Detect which cell encompasses the target text, then output its (x, y) center coordinate. 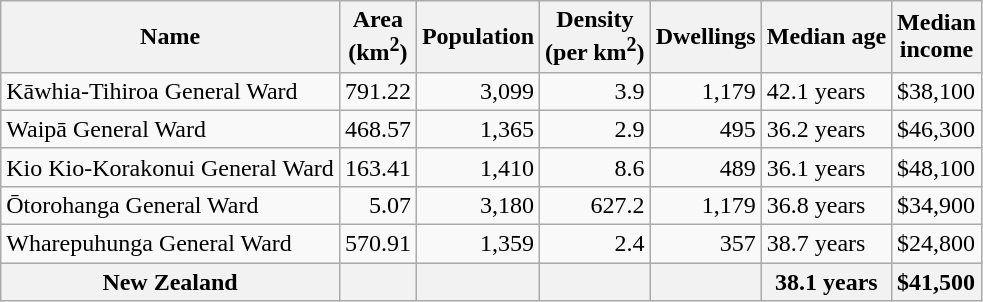
$38,100 (937, 91)
Ōtorohanga General Ward (170, 205)
38.7 years (826, 244)
36.1 years (826, 167)
38.1 years (826, 282)
3,099 (478, 91)
Kāwhia-Tihiroa General Ward (170, 91)
1,359 (478, 244)
2.9 (596, 129)
Medianincome (937, 37)
New Zealand (170, 282)
1,365 (478, 129)
Dwellings (706, 37)
3.9 (596, 91)
468.57 (378, 129)
570.91 (378, 244)
42.1 years (826, 91)
627.2 (596, 205)
495 (706, 129)
Name (170, 37)
36.8 years (826, 205)
$48,100 (937, 167)
2.4 (596, 244)
36.2 years (826, 129)
Median age (826, 37)
163.41 (378, 167)
791.22 (378, 91)
Waipā General Ward (170, 129)
Density(per km2) (596, 37)
Population (478, 37)
Area(km2) (378, 37)
5.07 (378, 205)
3,180 (478, 205)
$46,300 (937, 129)
489 (706, 167)
$41,500 (937, 282)
8.6 (596, 167)
Kio Kio-Korakonui General Ward (170, 167)
357 (706, 244)
$24,800 (937, 244)
Wharepuhunga General Ward (170, 244)
1,410 (478, 167)
$34,900 (937, 205)
